Output the (X, Y) coordinate of the center of the cell containing the given text.  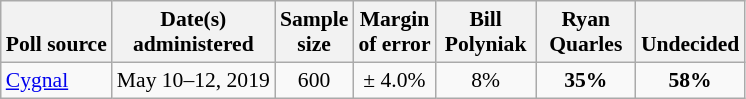
Poll source (56, 32)
May 10–12, 2019 (194, 80)
Samplesize (314, 32)
Date(s)administered (194, 32)
58% (690, 80)
Undecided (690, 32)
600 (314, 80)
Marginof error (394, 32)
BillPolyniak (486, 32)
± 4.0% (394, 80)
RyanQuarles (586, 32)
8% (486, 80)
Cygnal (56, 80)
35% (586, 80)
